Find where the given text appears and provide that cell's center as [x, y] coordinate. 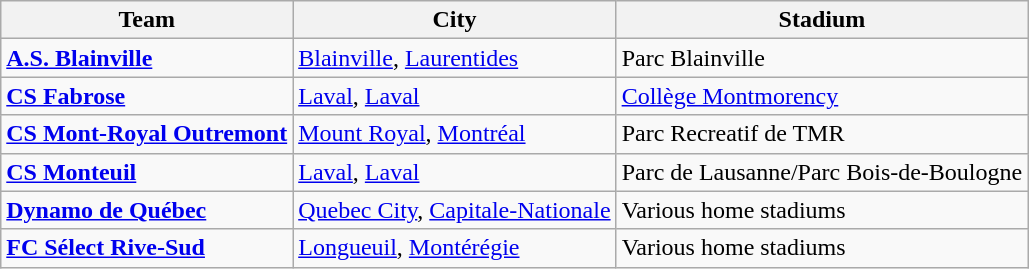
Parc Blainville [822, 58]
CS Mont-Royal Outremont [147, 134]
Collège Montmorency [822, 96]
Dynamo de Québec [147, 210]
CS Monteuil [147, 172]
Team [147, 20]
CS Fabrose [147, 96]
Mount Royal, Montréal [454, 134]
Parc de Lausanne/Parc Bois-de-Boulogne [822, 172]
Quebec City, Capitale-Nationale [454, 210]
Parc Recreatif de TMR [822, 134]
City [454, 20]
Blainville, Laurentides [454, 58]
Stadium [822, 20]
FC Sélect Rive-Sud [147, 248]
Longueuil, Montérégie [454, 248]
A.S. Blainville [147, 58]
